Capture the cell that displays the provided text and extract its (X, Y) central coordinate. 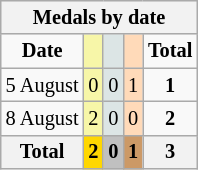
5 August (42, 85)
8 August (42, 118)
Medals by date (100, 17)
3 (170, 152)
Date (42, 51)
